From the cell containing the given text, extract its center point as [X, Y] coordinate. 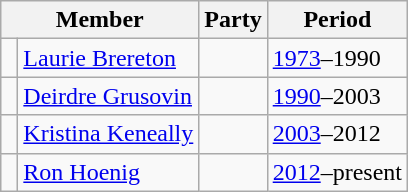
1973–1990 [337, 58]
2003–2012 [337, 134]
Ron Hoenig [108, 172]
Period [337, 20]
Party [233, 20]
Kristina Keneally [108, 134]
2012–present [337, 172]
Member [100, 20]
Deirdre Grusovin [108, 96]
Laurie Brereton [108, 58]
1990–2003 [337, 96]
